Detect which cell encompasses the target text, then output its (x, y) center coordinate. 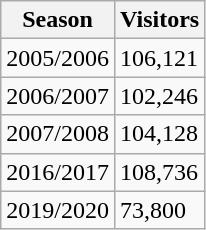
2016/2017 (58, 172)
2007/2008 (58, 134)
73,800 (159, 210)
2019/2020 (58, 210)
2005/2006 (58, 58)
Visitors (159, 20)
108,736 (159, 172)
102,246 (159, 96)
Season (58, 20)
106,121 (159, 58)
104,128 (159, 134)
2006/2007 (58, 96)
